Pinpoint the cell where the given text exists, returning its (X, Y) midpoint coordinate. 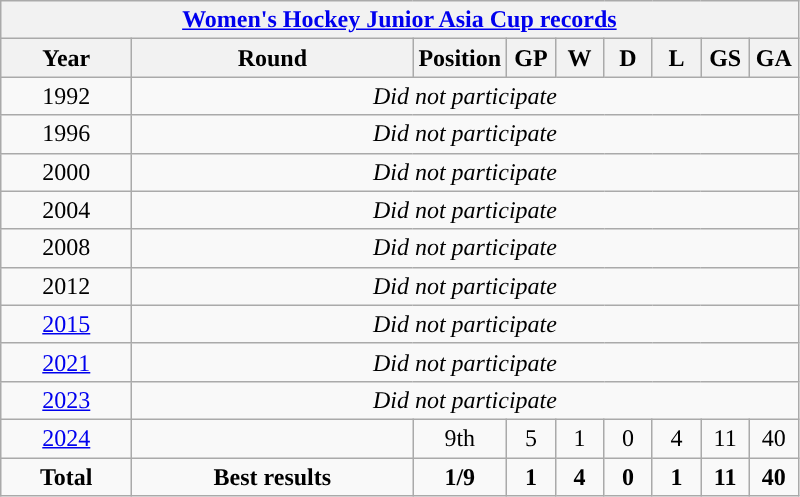
Year (66, 58)
2008 (66, 248)
1/9 (460, 477)
GA (774, 58)
Best results (272, 477)
L (676, 58)
2000 (66, 172)
GS (726, 58)
2023 (66, 400)
1996 (66, 134)
Position (460, 58)
Round (272, 58)
Women's Hockey Junior Asia Cup records (400, 20)
Total (66, 477)
2024 (66, 438)
1992 (66, 96)
W (580, 58)
2004 (66, 210)
GP (532, 58)
9th (460, 438)
D (628, 58)
2021 (66, 362)
2012 (66, 286)
2015 (66, 324)
5 (532, 438)
